Pinpoint the cell where the given text exists, returning its (X, Y) midpoint coordinate. 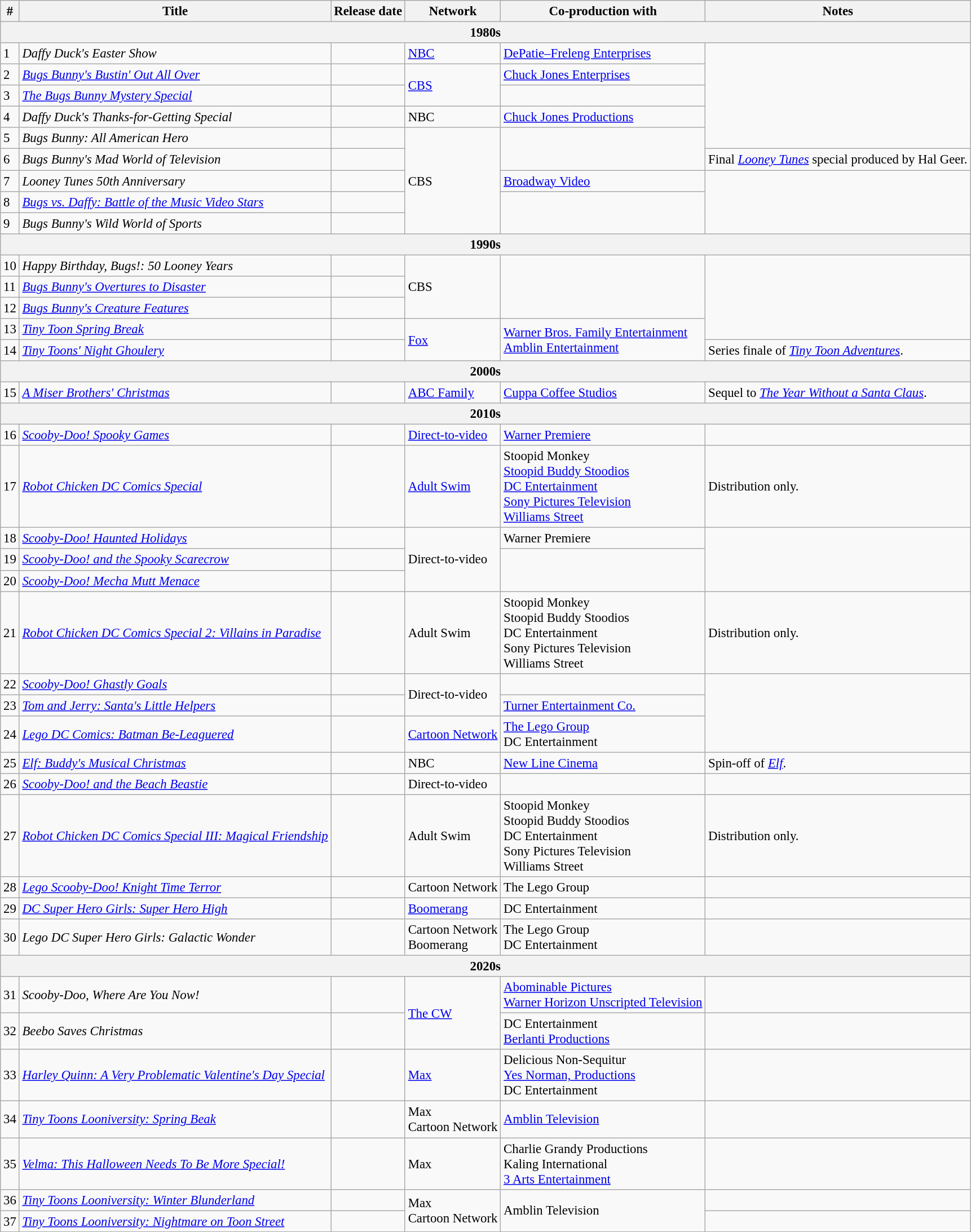
35 (10, 1164)
6 (10, 160)
Bugs vs. Daffy: Battle of the Music Video Stars (175, 202)
1980s (485, 33)
30 (10, 937)
14 (10, 350)
Chuck Jones Enterprises (603, 75)
Sequel to The Year Without a Santa Claus. (838, 393)
Title (175, 11)
Scooby-Doo, Where Are You Now! (175, 995)
15 (10, 393)
Bugs Bunny's Bustin' Out All Over (175, 75)
Scooby-Doo! and the Spooky Scarecrow (175, 560)
Robot Chicken DC Comics Special (175, 487)
The Lego Group (603, 887)
Robot Chicken DC Comics Special 2: Villains in Paradise (175, 633)
A Miser Brothers' Christmas (175, 393)
Scooby-Doo! Mecha Mutt Menace (175, 581)
# (10, 11)
18 (10, 538)
Series finale of Tiny Toon Adventures. (838, 350)
31 (10, 995)
Bugs Bunny's Wild World of Sports (175, 223)
DC Entertainment (603, 909)
Tiny Toons Looniversity: Nightmare on Toon Street (175, 1221)
24 (10, 734)
Scooby-Doo! Ghastly Goals (175, 684)
36 (10, 1200)
Lego Scooby-Doo! Knight Time Terror (175, 887)
The Bugs Bunny Mystery Special (175, 96)
1990s (485, 244)
8 (10, 202)
27 (10, 836)
Elf: Buddy's Musical Christmas (175, 763)
Abominable PicturesWarner Horizon Unscripted Television (603, 995)
Bugs Bunny's Mad World of Television (175, 160)
17 (10, 487)
Charlie Grandy ProductionsKaling International3 Arts Entertainment (603, 1164)
Beebo Saves Christmas (175, 1032)
10 (10, 266)
Tiny Toons Looniversity: Spring Beak (175, 1120)
ABC Family (452, 393)
Tiny Toons' Night Ghoulery (175, 350)
Final Looney Tunes special produced by Hal Geer. (838, 160)
Notes (838, 11)
Warner Bros. Family EntertainmentAmblin Entertainment (603, 339)
7 (10, 181)
Bugs Bunny's Creature Features (175, 308)
37 (10, 1221)
Happy Birthday, Bugs!: 50 Looney Years (175, 266)
2 (10, 75)
Bugs Bunny: All American Hero (175, 138)
Robot Chicken DC Comics Special III: Magical Friendship (175, 836)
Tom and Jerry: Santa's Little Helpers (175, 705)
Daffy Duck's Thanks-for-Getting Special (175, 117)
Lego DC Comics: Batman Be-Leaguered (175, 734)
The CW (452, 1013)
Cuppa Coffee Studios (603, 393)
2000s (485, 372)
Scooby-Doo! Haunted Holidays (175, 538)
Bugs Bunny's Overtures to Disaster (175, 287)
Daffy Duck's Easter Show (175, 54)
33 (10, 1076)
19 (10, 560)
2010s (485, 414)
New Line Cinema (603, 763)
23 (10, 705)
Boomerang (452, 909)
Spin-off of Elf. (838, 763)
Fox (452, 339)
DC EntertainmentBerlanti Productions (603, 1032)
Release date (368, 11)
2020s (485, 966)
11 (10, 287)
34 (10, 1120)
Broadway Video (603, 181)
Harley Quinn: A Very Problematic Valentine's Day Special (175, 1076)
Turner Entertainment Co. (603, 705)
28 (10, 887)
Tiny Toons Looniversity: Winter Blunderland (175, 1200)
Chuck Jones Productions (603, 117)
Tiny Toon Spring Break (175, 329)
22 (10, 684)
Lego DC Super Hero Girls: Galactic Wonder (175, 937)
Co-production with (603, 11)
Delicious Non-SequiturYes Norman, ProductionsDC Entertainment (603, 1076)
Network (452, 11)
DC Super Hero Girls: Super Hero High (175, 909)
29 (10, 909)
32 (10, 1032)
16 (10, 435)
25 (10, 763)
Velma: This Halloween Needs To Be More Special! (175, 1164)
Scooby-Doo! and the Beach Beastie (175, 784)
DePatie–Freleng Enterprises (603, 54)
21 (10, 633)
20 (10, 581)
12 (10, 308)
Cartoon NetworkBoomerang (452, 937)
3 (10, 96)
Looney Tunes 50th Anniversary (175, 181)
1 (10, 54)
Scooby-Doo! Spooky Games (175, 435)
5 (10, 138)
13 (10, 329)
9 (10, 223)
4 (10, 117)
26 (10, 784)
